Extract the [X, Y] coordinate from the center of the cell holding the provided text.  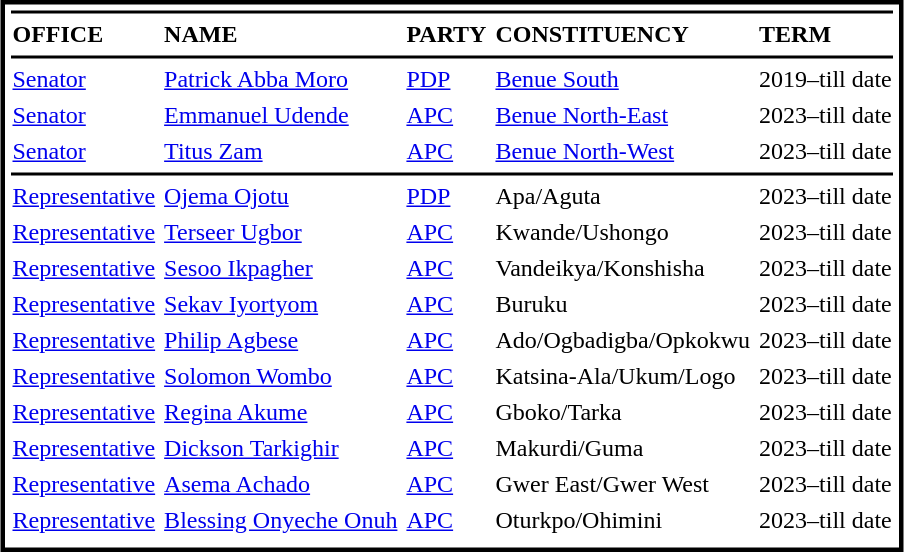
Terseer Ugbor [281, 233]
Asema Achado [281, 485]
OFFICE [84, 35]
Regina Akume [281, 413]
Ado/Ogbadigba/Opkokwu [623, 341]
TERM [826, 35]
2019–till date [826, 79]
Solomon Wombo [281, 377]
Patrick Abba Moro [281, 79]
Dickson Tarkighir [281, 449]
PARTY [446, 35]
Benue South [623, 79]
Emmanuel Udende [281, 115]
Katsina-Ala/Ukum/Logo [623, 377]
NAME [281, 35]
Oturkpo/Ohimini [623, 521]
Philip Agbese [281, 341]
Makurdi/Guma [623, 449]
Sekav Iyortyom [281, 305]
Ojema Ojotu [281, 197]
Apa/Aguta [623, 197]
Benue North-East [623, 115]
CONSTITUENCY [623, 35]
Kwande/Ushongo [623, 233]
Blessing Onyeche Onuh [281, 521]
Buruku [623, 305]
Benue North-West [623, 151]
Vandeikya/Konshisha [623, 269]
Gwer East/Gwer West [623, 485]
Gboko/Tarka [623, 413]
Titus Zam [281, 151]
Sesoo Ikpagher [281, 269]
